Search for the cell housing the specified text and yield its [x, y] center coordinate. 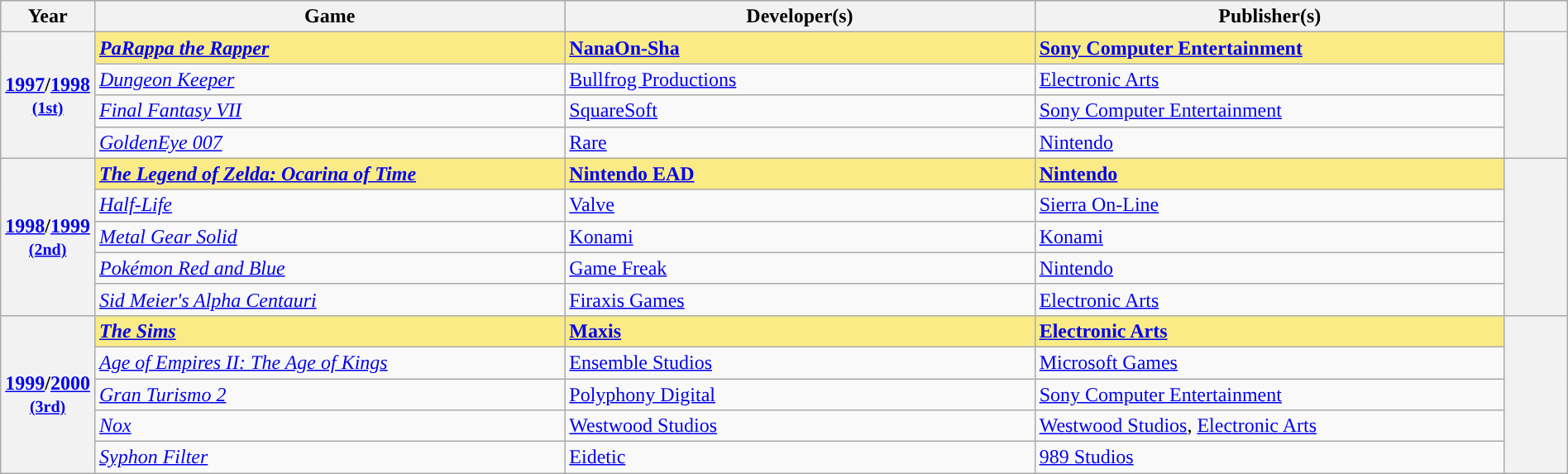
SquareSoft [800, 111]
NanaOn-Sha [800, 48]
Pokémon Red and Blue [329, 268]
Maxis [800, 331]
Year [48, 17]
Sid Meier's Alpha Centauri [329, 299]
Developer(s) [800, 17]
Eidetic [800, 457]
1999/2000 (3rd) [48, 394]
Metal Gear Solid [329, 237]
989 Studios [1269, 457]
Publisher(s) [1269, 17]
Syphon Filter [329, 457]
Nox [329, 426]
Game Freak [800, 268]
Valve [800, 205]
Bullfrog Productions [800, 79]
Polyphony Digital [800, 395]
GoldenEye 007 [329, 142]
Westwood Studios [800, 426]
Gran Turismo 2 [329, 395]
The Sims [329, 331]
The Legend of Zelda: Ocarina of Time [329, 174]
Final Fantasy VII [329, 111]
Dungeon Keeper [329, 79]
Rare [800, 142]
1998/1999 (2nd) [48, 237]
Nintendo EAD [800, 174]
1997/1998 (1st) [48, 95]
PaRappa the Rapper [329, 48]
Westwood Studios, Electronic Arts [1269, 426]
Ensemble Studios [800, 362]
Half-Life [329, 205]
Sierra On-Line [1269, 205]
Game [329, 17]
Firaxis Games [800, 299]
Age of Empires II: The Age of Kings [329, 362]
Microsoft Games [1269, 362]
